Identify which cell holds the provided text, then report its (x, y) central coordinate. 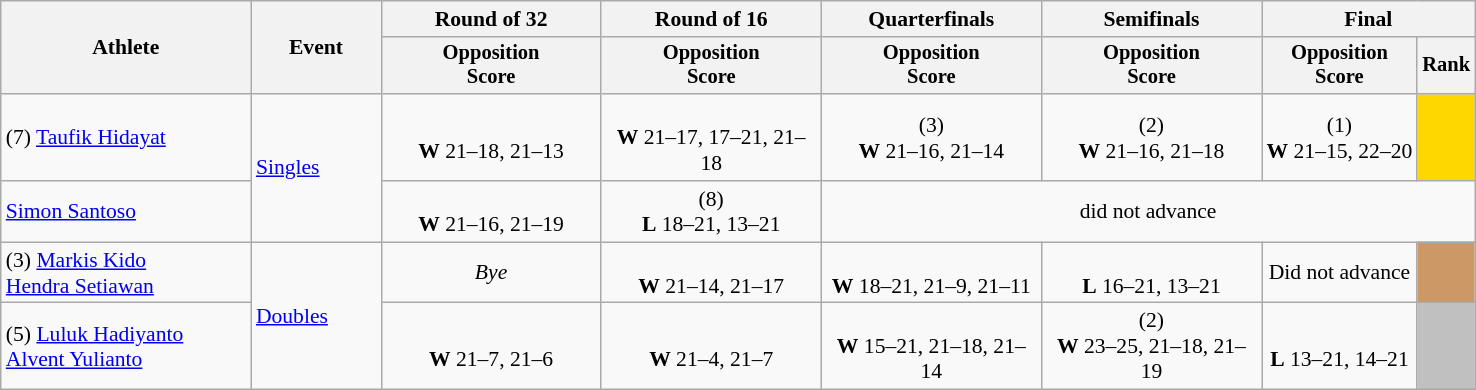
Simon Santoso (126, 212)
Bye (491, 272)
(3) Markis Kido Hendra Setiawan (126, 272)
W 21–14, 21–17 (711, 272)
Semifinals (1151, 19)
Event (316, 48)
Did not advance (1340, 272)
W 21–17, 17–21, 21–18 (711, 138)
L 16–21, 13–21 (1151, 272)
Round of 32 (491, 19)
L 13–21, 14–21 (1340, 346)
Quarterfinals (931, 19)
Rank (1446, 66)
W 21–16, 21–19 (491, 212)
(8) L 18–21, 13–21 (711, 212)
W 21–4, 21–7 (711, 346)
(7) Taufik Hidayat (126, 138)
W 18–21, 21–9, 21–11 (931, 272)
did not advance (1148, 212)
Singles (316, 168)
(2) W 21–16, 21–18 (1151, 138)
W 21–18, 21–13 (491, 138)
Round of 16 (711, 19)
W 21–7, 21–6 (491, 346)
(5) Luluk Hadiyanto Alvent Yulianto (126, 346)
Athlete (126, 48)
Final (1368, 19)
Doubles (316, 316)
(1) W 21–15, 22–20 (1340, 138)
W 15–21, 21–18, 21–14 (931, 346)
(2) W 23–25, 21–18, 21–19 (1151, 346)
(3) W 21–16, 21–14 (931, 138)
